Determine the (x, y) coordinate at the center of the cell enclosing the given text.  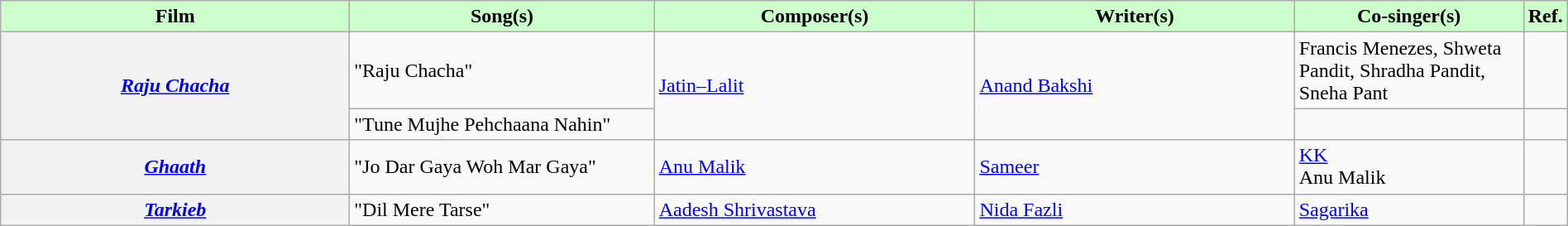
Song(s) (502, 17)
Nida Fazli (1135, 209)
Co-singer(s) (1409, 17)
"Tune Mujhe Pehchaana Nahin" (502, 124)
"Raju Chacha" (502, 70)
Jatin–Lalit (815, 86)
Anand Bakshi (1135, 86)
Raju Chacha (175, 86)
Aadesh Shrivastava (815, 209)
Francis Menezes, Shweta Pandit, Shradha Pandit, Sneha Pant (1409, 70)
Anu Malik (815, 167)
Film (175, 17)
Writer(s) (1135, 17)
Sameer (1135, 167)
KKAnu Malik (1409, 167)
Ref. (1545, 17)
"Dil Mere Tarse" (502, 209)
Tarkieb (175, 209)
Ghaath (175, 167)
"Jo Dar Gaya Woh Mar Gaya" (502, 167)
Sagarika (1409, 209)
Composer(s) (815, 17)
